Determine the (x, y) coordinate at the center of the cell enclosing the given text.  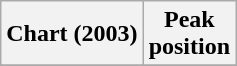
Peakposition (189, 34)
Chart (2003) (72, 34)
